Search for the cell housing the specified text and yield its [X, Y] center coordinate. 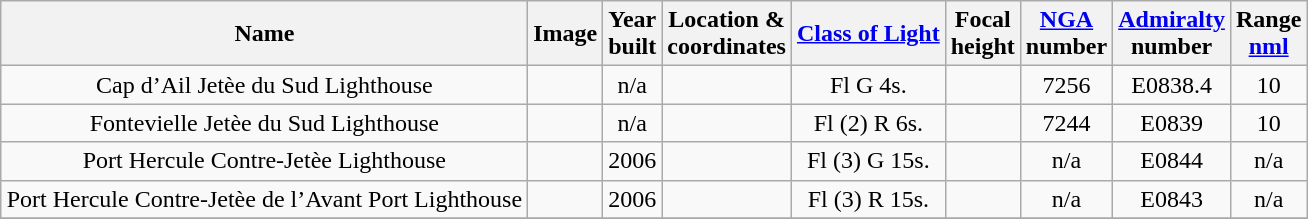
Yearbuilt [632, 34]
Fl (3) R 15s. [868, 199]
E0838.4 [1172, 85]
7256 [1066, 85]
E0843 [1172, 199]
Fontevielle Jetèe du Sud Lighthouse [264, 123]
Port Hercule Contre-Jetèe de l’Avant Port Lighthouse [264, 199]
E0839 [1172, 123]
Class of Light [868, 34]
Name [264, 34]
NGAnumber [1066, 34]
Admiraltynumber [1172, 34]
E0844 [1172, 161]
Port Hercule Contre-Jetèe Lighthouse [264, 161]
Fl (2) R 6s. [868, 123]
Cap d’Ail Jetèe du Sud Lighthouse [264, 85]
Rangenml [1268, 34]
7244 [1066, 123]
Image [566, 34]
Location & coordinates [727, 34]
Fl G 4s. [868, 85]
Focalheight [982, 34]
Fl (3) G 15s. [868, 161]
